For the text-containing cell, return its midpoint in (x, y) coordinate format. 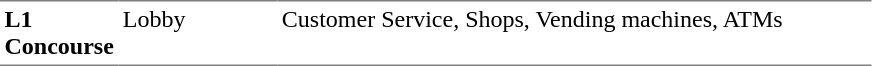
Customer Service, Shops, Vending machines, ATMs (574, 33)
L1Concourse (59, 33)
Lobby (198, 33)
